Search for the cell housing the specified text and yield its (X, Y) center coordinate. 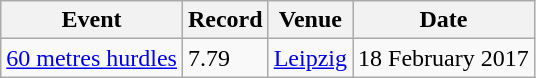
Event (92, 20)
7.79 (225, 58)
Venue (310, 20)
Record (225, 20)
Date (444, 20)
Leipzig (310, 58)
18 February 2017 (444, 58)
60 metres hurdles (92, 58)
